Identify which cell holds the provided text, then report its (x, y) central coordinate. 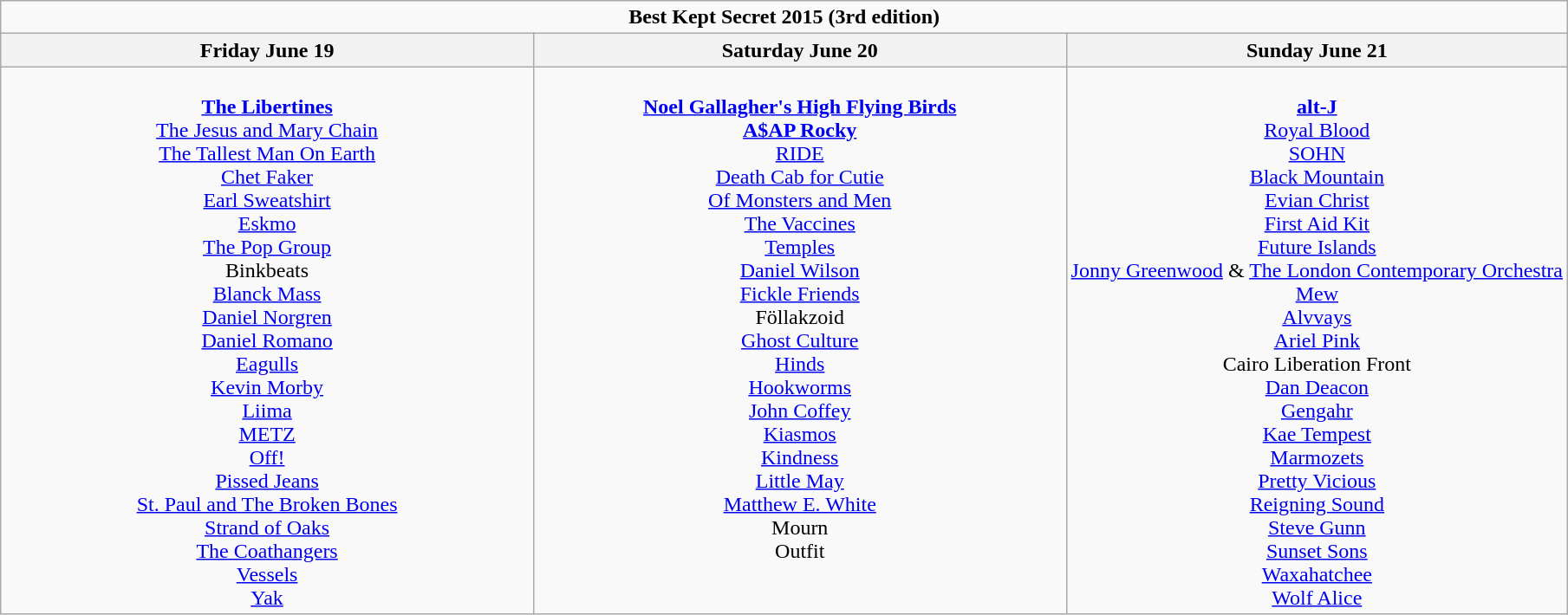
Saturday June 20 (799, 50)
Friday June 19 (267, 50)
Best Kept Secret 2015 (3rd edition) (784, 17)
Sunday June 21 (1318, 50)
